Provide the [X, Y] coordinate of the cell's center where the given text is located.  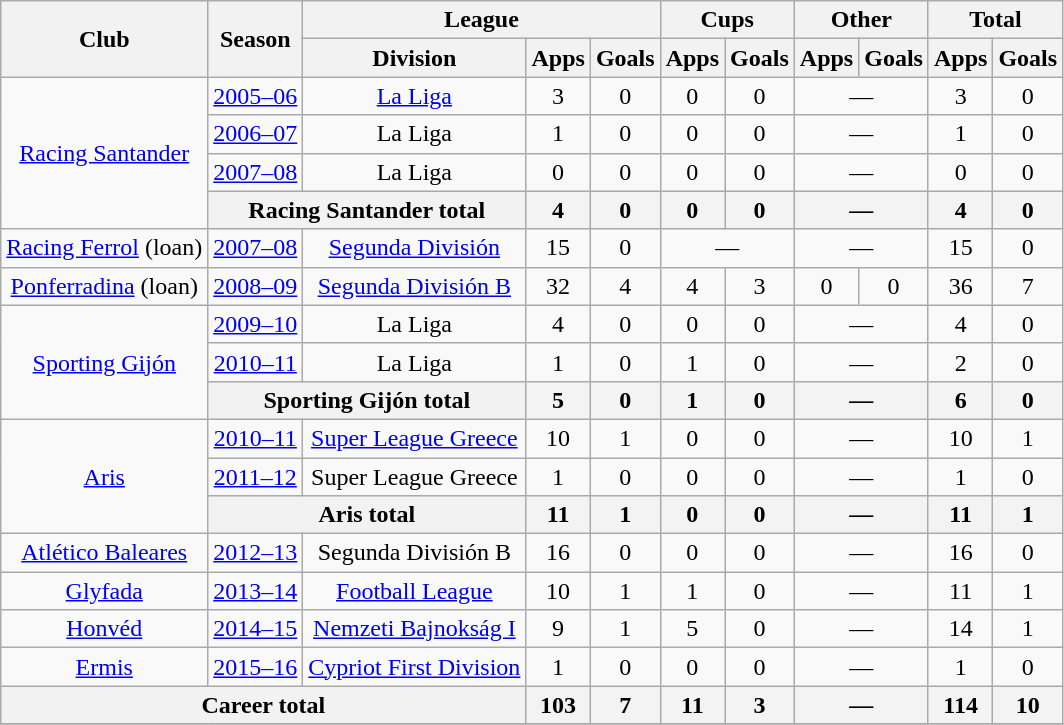
9 [558, 629]
Division [414, 58]
2011–12 [256, 477]
Football League [414, 591]
Ermis [104, 667]
Career total [264, 705]
Atlético Baleares [104, 553]
Aris [104, 476]
Cypriot First Division [414, 667]
Racing Santander [104, 153]
14 [960, 629]
36 [960, 286]
Club [104, 39]
2013–14 [256, 591]
Racing Ferrol (loan) [104, 248]
Cups [727, 20]
114 [960, 705]
2 [960, 362]
103 [558, 705]
2012–13 [256, 553]
2008–09 [256, 286]
2005–06 [256, 96]
Season [256, 39]
Honvéd [104, 629]
6 [960, 400]
2006–07 [256, 134]
League [482, 20]
Nemzeti Bajnokság I [414, 629]
Other [861, 20]
Aris total [367, 515]
Racing Santander total [367, 210]
32 [558, 286]
Glyfada [104, 591]
Sporting Gijón [104, 362]
Segunda División [414, 248]
2015–16 [256, 667]
2009–10 [256, 324]
Ponferradina (loan) [104, 286]
Sporting Gijón total [367, 400]
Total [995, 20]
2014–15 [256, 629]
